Return the [x, y] coordinate for the center point of the cell that contains the specified text.  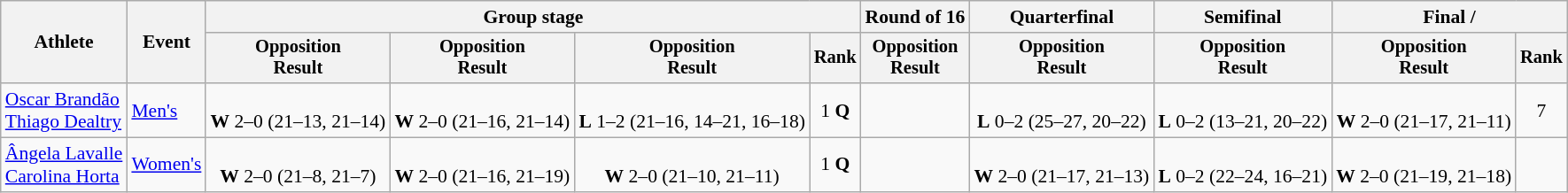
Athlete [64, 42]
Final / [1449, 17]
Group stage [533, 17]
W 2–0 (21–16, 21–19) [482, 165]
L 0–2 (22–24, 16–21) [1242, 165]
W 2–0 (21–17, 21–13) [1061, 165]
7 [1541, 110]
Round of 16 [916, 17]
Event [167, 42]
W 2–0 (21–13, 21–14) [298, 110]
Quarterfinal [1061, 17]
Women's [167, 165]
W 2–0 (21–10, 21–11) [692, 165]
W 2–0 (21–16, 21–14) [482, 110]
Semifinal [1242, 17]
L 0–2 (25–27, 20–22) [1061, 110]
W 2–0 (21–8, 21–7) [298, 165]
Ângela LavalleCarolina Horta [64, 165]
Men's [167, 110]
L 0–2 (13–21, 20–22) [1242, 110]
W 2–0 (21–17, 21–11) [1424, 110]
L 1–2 (21–16, 14–21, 16–18) [692, 110]
W 2–0 (21–19, 21–18) [1424, 165]
Oscar BrandãoThiago Dealtry [64, 110]
